Pinpoint the cell where the given text exists, returning its (X, Y) midpoint coordinate. 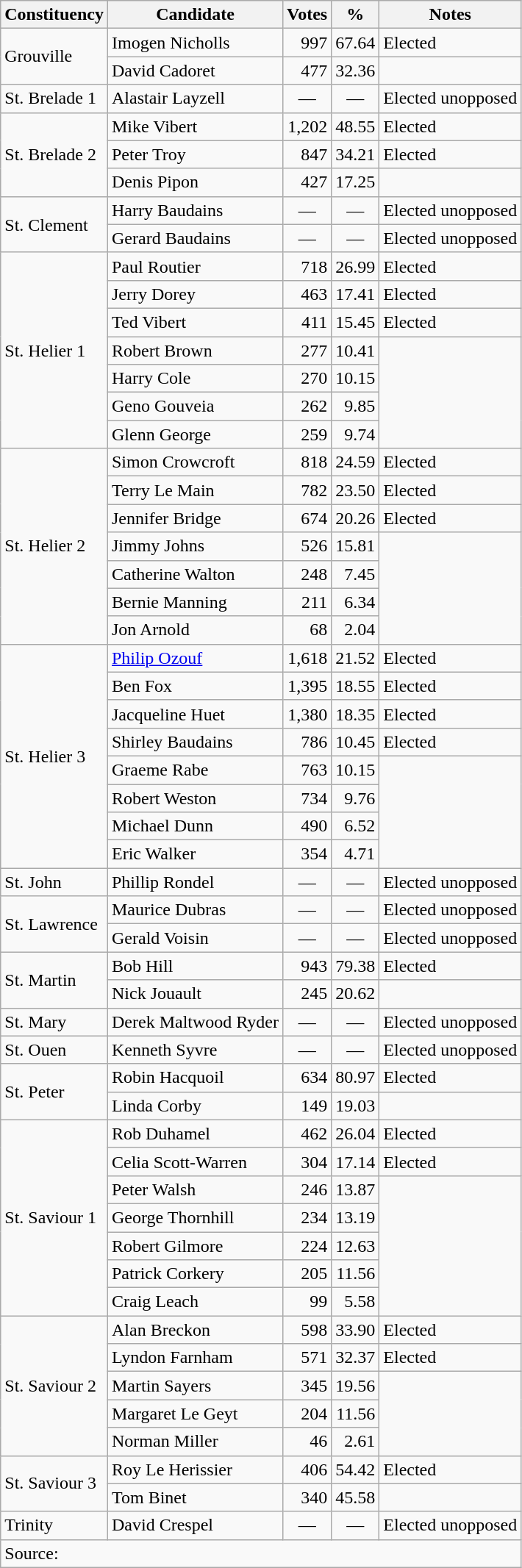
Rob Duhamel (195, 1134)
St. Martin (54, 980)
68 (307, 630)
80.97 (356, 1078)
St. Saviour 1 (54, 1217)
David Cadoret (195, 71)
Alastair Layzell (195, 99)
Votes (307, 15)
211 (307, 602)
Derek Maltwood Ryder (195, 1022)
St. Brelade 1 (54, 99)
54.42 (356, 1469)
Patrick Corkery (195, 1274)
6.52 (356, 826)
20.62 (356, 994)
Lyndon Farnham (195, 1358)
Harry Baudains (195, 210)
1,618 (307, 658)
Harry Cole (195, 379)
10.41 (356, 351)
Paul Routier (195, 266)
Philip Ozouf (195, 658)
245 (307, 994)
21.52 (356, 658)
Maurice Dubras (195, 910)
Geno Gouveia (195, 407)
Candidate (195, 15)
277 (307, 351)
304 (307, 1161)
St. Helier 1 (54, 350)
12.63 (356, 1246)
Shirley Baudains (195, 742)
St. Helier 3 (54, 756)
204 (307, 1414)
St. Saviour 2 (54, 1386)
490 (307, 826)
847 (307, 154)
St. Mary (54, 1022)
1,395 (307, 686)
Gerard Baudains (195, 238)
205 (307, 1274)
David Crespel (195, 1525)
Roy Le Herissier (195, 1469)
9.76 (356, 798)
Peter Walsh (195, 1189)
2.04 (356, 630)
818 (307, 462)
48.55 (356, 126)
18.35 (356, 714)
406 (307, 1469)
St. Lawrence (54, 924)
46 (307, 1442)
Robert Weston (195, 798)
19.56 (356, 1386)
24.59 (356, 462)
17.14 (356, 1161)
259 (307, 434)
4.71 (356, 854)
Nick Jouault (195, 994)
St. John (54, 882)
Notes (450, 15)
17.25 (356, 182)
St. Peter (54, 1092)
10.45 (356, 742)
427 (307, 182)
246 (307, 1189)
99 (307, 1302)
Jennifer Bridge (195, 518)
Tom Binet (195, 1497)
Linda Corby (195, 1106)
Trinity (54, 1525)
Celia Scott-Warren (195, 1161)
Source: (261, 1553)
Martin Sayers (195, 1386)
Jon Arnold (195, 630)
Robin Hacquoil (195, 1078)
Terry Le Main (195, 490)
Robert Brown (195, 351)
477 (307, 71)
Catherine Walton (195, 574)
19.03 (356, 1106)
9.74 (356, 434)
Gerald Voisin (195, 938)
13.87 (356, 1189)
Constituency (54, 15)
Denis Pipon (195, 182)
26.99 (356, 266)
Imogen Nicholls (195, 43)
526 (307, 546)
33.90 (356, 1330)
Robert Gilmore (195, 1246)
943 (307, 966)
Ben Fox (195, 686)
463 (307, 294)
32.37 (356, 1358)
734 (307, 798)
Bernie Manning (195, 602)
St. Saviour 3 (54, 1483)
Margaret Le Geyt (195, 1414)
234 (307, 1217)
34.21 (356, 154)
Jacqueline Huet (195, 714)
782 (307, 490)
13.19 (356, 1217)
% (356, 15)
224 (307, 1246)
Ted Vibert (195, 322)
763 (307, 770)
634 (307, 1078)
5.58 (356, 1302)
411 (307, 322)
Jimmy Johns (195, 546)
270 (307, 379)
St. Brelade 2 (54, 154)
786 (307, 742)
262 (307, 407)
Eric Walker (195, 854)
23.50 (356, 490)
67.64 (356, 43)
George Thornhill (195, 1217)
2.61 (356, 1442)
9.85 (356, 407)
Kenneth Syvre (195, 1050)
Grouville (54, 57)
Jerry Dorey (195, 294)
St. Ouen (54, 1050)
18.55 (356, 686)
Alan Breckon (195, 1330)
462 (307, 1134)
354 (307, 854)
32.36 (356, 71)
St. Helier 2 (54, 546)
571 (307, 1358)
Peter Troy (195, 154)
Phillip Rondel (195, 882)
718 (307, 266)
598 (307, 1330)
Bob Hill (195, 966)
6.34 (356, 602)
St. Clement (54, 224)
1,380 (307, 714)
Michael Dunn (195, 826)
1,202 (307, 126)
79.38 (356, 966)
674 (307, 518)
Simon Crowcroft (195, 462)
997 (307, 43)
45.58 (356, 1497)
20.26 (356, 518)
7.45 (356, 574)
15.45 (356, 322)
Norman Miller (195, 1442)
Mike Vibert (195, 126)
Craig Leach (195, 1302)
340 (307, 1497)
26.04 (356, 1134)
248 (307, 574)
345 (307, 1386)
17.41 (356, 294)
Glenn George (195, 434)
149 (307, 1106)
Graeme Rabe (195, 770)
15.81 (356, 546)
